Return the (X, Y) coordinate for the center point of the cell that contains the specified text.  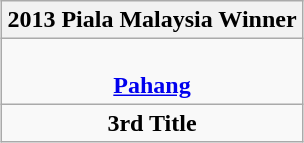
Pahang (152, 72)
3rd Title (152, 123)
2013 Piala Malaysia Winner (152, 20)
